Pinpoint the cell where the given text exists, returning its [X, Y] midpoint coordinate. 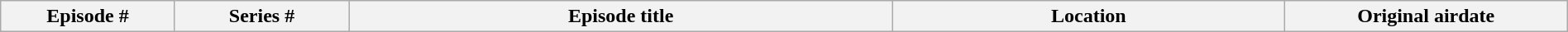
Original airdate [1426, 16]
Series # [261, 16]
Episode # [88, 16]
Episode title [621, 16]
Location [1089, 16]
